Provide the [X, Y] coordinate of the cell's center where the given text is located.  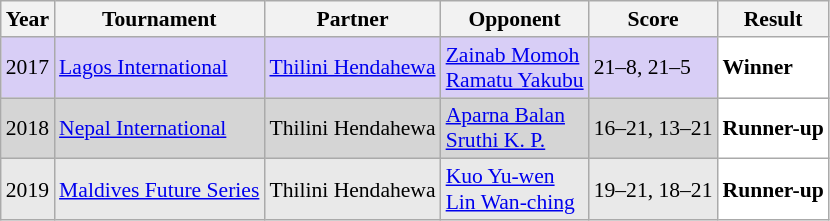
Opponent [515, 19]
Kuo Yu-wen Lin Wan-ching [515, 190]
Result [774, 19]
2019 [28, 190]
Maldives Future Series [159, 190]
21–8, 21–5 [654, 68]
Aparna Balan Sruthi K. P. [515, 128]
16–21, 13–21 [654, 128]
19–21, 18–21 [654, 190]
2017 [28, 68]
Zainab Momoh Ramatu Yakubu [515, 68]
Lagos International [159, 68]
Winner [774, 68]
Partner [352, 19]
Score [654, 19]
Nepal International [159, 128]
2018 [28, 128]
Year [28, 19]
Tournament [159, 19]
